Identify which cell holds the provided text, then report its [X, Y] central coordinate. 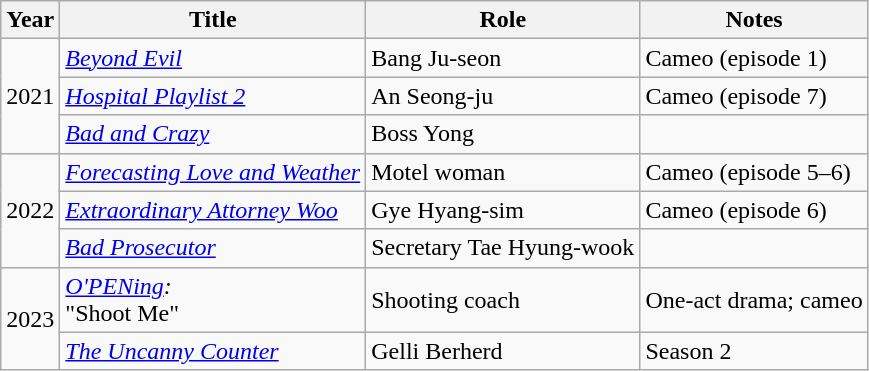
Bang Ju-seon [503, 58]
Gye Hyang-sim [503, 210]
Cameo (episode 1) [754, 58]
An Seong-ju [503, 96]
Secretary Tae Hyung-wook [503, 248]
Beyond Evil [213, 58]
Cameo (episode 5–6) [754, 172]
Forecasting Love and Weather [213, 172]
The Uncanny Counter [213, 351]
One-act drama; cameo [754, 300]
Bad and Crazy [213, 134]
Boss Yong [503, 134]
Cameo (episode 6) [754, 210]
Shooting coach [503, 300]
Year [30, 20]
Gelli Berherd [503, 351]
Extraordinary Attorney Woo [213, 210]
2022 [30, 210]
Notes [754, 20]
O'PENing:"Shoot Me" [213, 300]
Title [213, 20]
Bad Prosecutor [213, 248]
Season 2 [754, 351]
Role [503, 20]
2021 [30, 96]
Motel woman [503, 172]
2023 [30, 318]
Cameo (episode 7) [754, 96]
Hospital Playlist 2 [213, 96]
